Search for the cell housing the specified text and yield its (x, y) center coordinate. 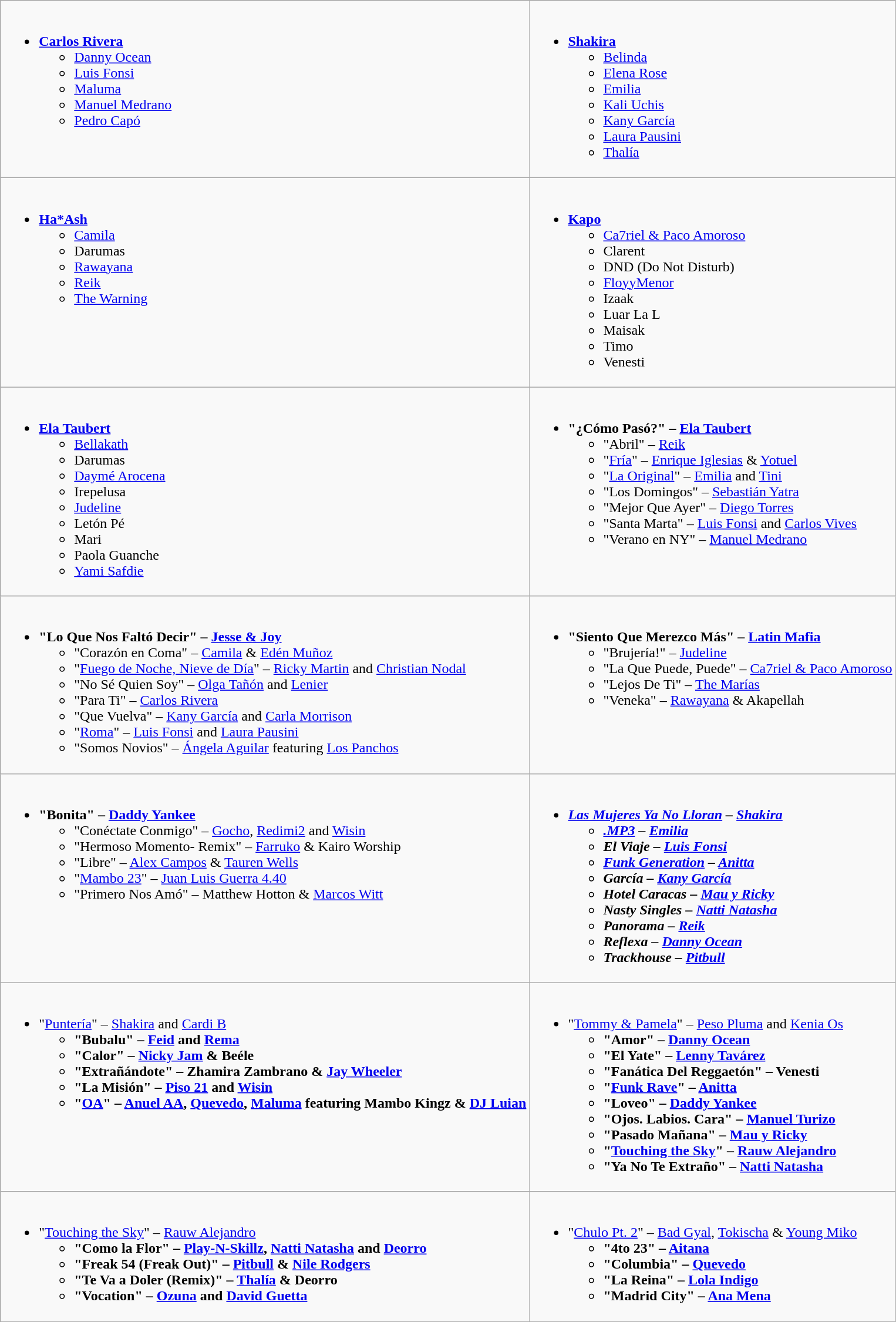
Ha*AshCamilaDarumasRawayanaReikThe Warning (265, 282)
"Chulo Pt. 2" – Bad Gyal, Tokischa & Young Miko"4to 23" – Aitana"Columbia" – Quevedo"La Reina" – Lola Indigo"Madrid City" – Ana Mena (713, 1257)
Ela TaubertBellakathDarumasDaymé ArocenaIrepelusaJudelineLetón PéMariPaola GuancheYami Safdie (265, 492)
ShakiraBelindaElena RoseEmiliaKali UchisKany GarcíaLaura PausiniThalía (713, 89)
KapoCa7riel & Paco AmorosoClarentDND (Do Not Disturb)FloyyMenorIzaakLuar La LMaisakTimoVenesti (713, 282)
Carlos RiveraDanny OceanLuis FonsiMalumaManuel MedranoPedro Capó (265, 89)
